Detect which cell encompasses the target text, then output its (X, Y) center coordinate. 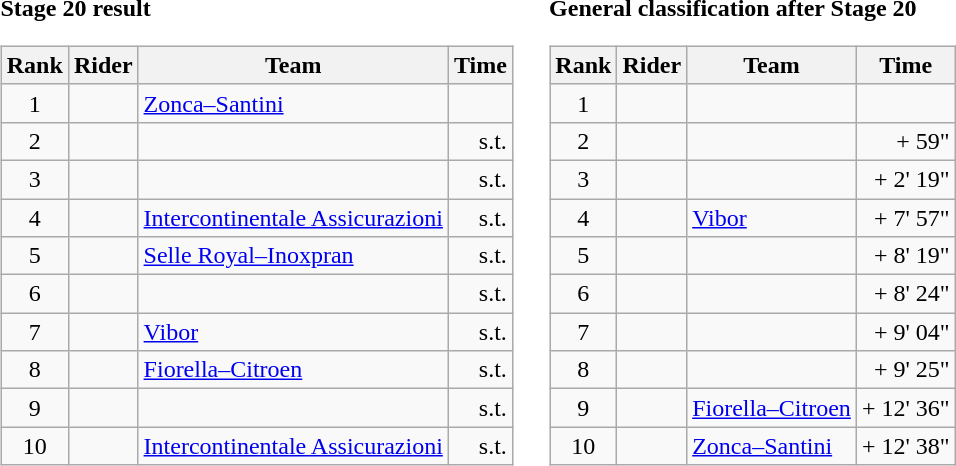
+ 12' 36" (906, 408)
+ 8' 19" (906, 256)
+ 8' 24" (906, 294)
+ 59" (906, 141)
Selle Royal–Inoxpran (293, 256)
+ 9' 25" (906, 370)
+ 12' 38" (906, 446)
+ 7' 57" (906, 217)
+ 9' 04" (906, 332)
+ 2' 19" (906, 179)
